Locate the cell with the specified text and output its [X, Y] center coordinate. 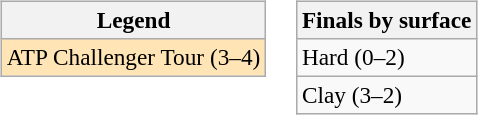
Finals by surface [387, 20]
Clay (3–2) [387, 95]
Hard (0–2) [387, 57]
Legend [133, 20]
ATP Challenger Tour (3–4) [133, 57]
